Locate the cell with the specified text and output its (X, Y) center coordinate. 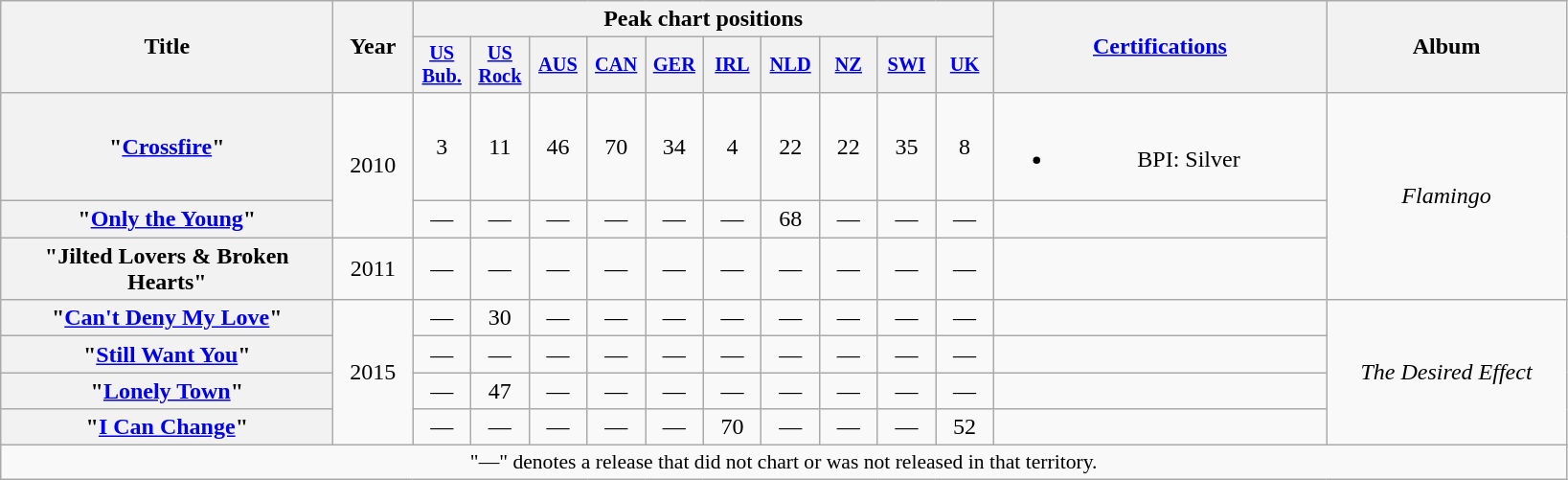
"—" denotes a release that did not chart or was not released in that territory. (784, 463)
"Crossfire" (167, 146)
The Desired Effect (1446, 373)
NZ (849, 65)
52 (966, 427)
"Lonely Town" (167, 391)
"Only the Young" (167, 219)
Certifications (1159, 47)
Album (1446, 47)
"Can't Deny My Love" (167, 318)
Title (167, 47)
"Still Want You" (167, 354)
30 (500, 318)
3 (443, 146)
SWI (906, 65)
Year (374, 47)
2010 (374, 165)
USRock (500, 65)
2015 (374, 373)
"I Can Change" (167, 427)
35 (906, 146)
USBub. (443, 65)
Peak chart positions (703, 19)
BPI: Silver (1159, 146)
2011 (374, 268)
34 (674, 146)
4 (732, 146)
CAN (617, 65)
11 (500, 146)
68 (791, 219)
46 (557, 146)
8 (966, 146)
GER (674, 65)
IRL (732, 65)
47 (500, 391)
Flamingo (1446, 195)
UK (966, 65)
AUS (557, 65)
NLD (791, 65)
"Jilted Lovers & Broken Hearts" (167, 268)
